Determine the [X, Y] coordinate at the center of the cell enclosing the given text.  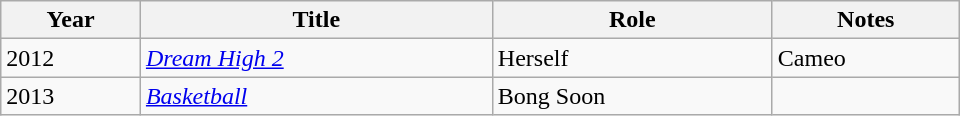
Title [316, 20]
Basketball [316, 96]
Year [71, 20]
Role [632, 20]
Notes [866, 20]
2013 [71, 96]
Bong Soon [632, 96]
2012 [71, 58]
Dream High 2 [316, 58]
Cameo [866, 58]
Herself [632, 58]
